For the text-containing cell, return its midpoint in [x, y] coordinate format. 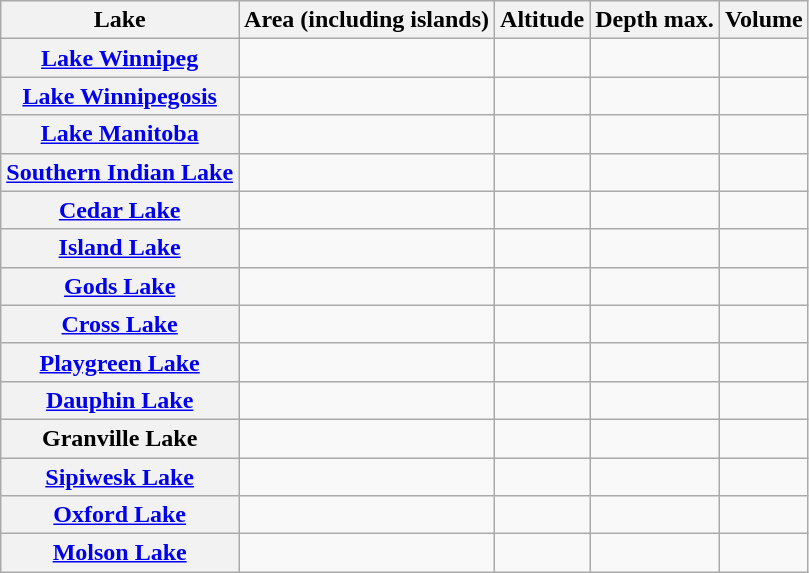
Lake Winnipegosis [120, 96]
Oxford Lake [120, 515]
Lake [120, 20]
Sipiwesk Lake [120, 477]
Molson Lake [120, 553]
Depth max. [655, 20]
Altitude [542, 20]
Cross Lake [120, 324]
Volume [764, 20]
Area (including islands) [367, 20]
Gods Lake [120, 286]
Playgreen Lake [120, 362]
Lake Winnipeg [120, 58]
Lake Manitoba [120, 134]
Southern Indian Lake [120, 172]
Dauphin Lake [120, 400]
Island Lake [120, 248]
Granville Lake [120, 438]
Cedar Lake [120, 210]
